Provide the [x, y] coordinate of the cell's center where the given text is located.  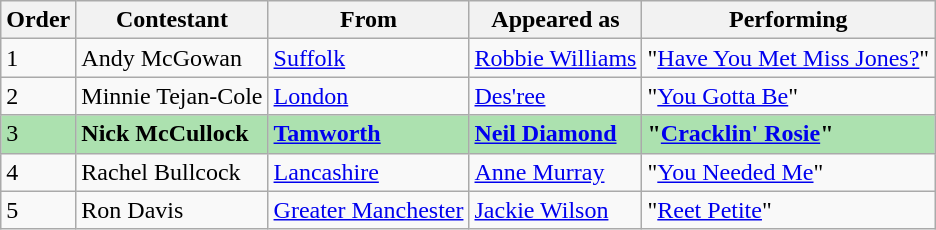
Robbie Williams [556, 58]
Performing [788, 20]
5 [38, 210]
Lancashire [368, 172]
"You Needed Me" [788, 172]
"You Gotta Be" [788, 96]
Rachel Bullcock [172, 172]
Suffolk [368, 58]
Des'ree [556, 96]
Ron Davis [172, 210]
From [368, 20]
4 [38, 172]
2 [38, 96]
Tamworth [368, 134]
Andy McGowan [172, 58]
London [368, 96]
Appeared as [556, 20]
Jackie Wilson [556, 210]
"Have You Met Miss Jones?" [788, 58]
Nick McCullock [172, 134]
"Reet Petite" [788, 210]
Neil Diamond [556, 134]
3 [38, 134]
"Cracklin' Rosie" [788, 134]
Greater Manchester [368, 210]
1 [38, 58]
Minnie Tejan-Cole [172, 96]
Order [38, 20]
Contestant [172, 20]
Anne Murray [556, 172]
